Determine the [x, y] coordinate at the center of the cell enclosing the given text.  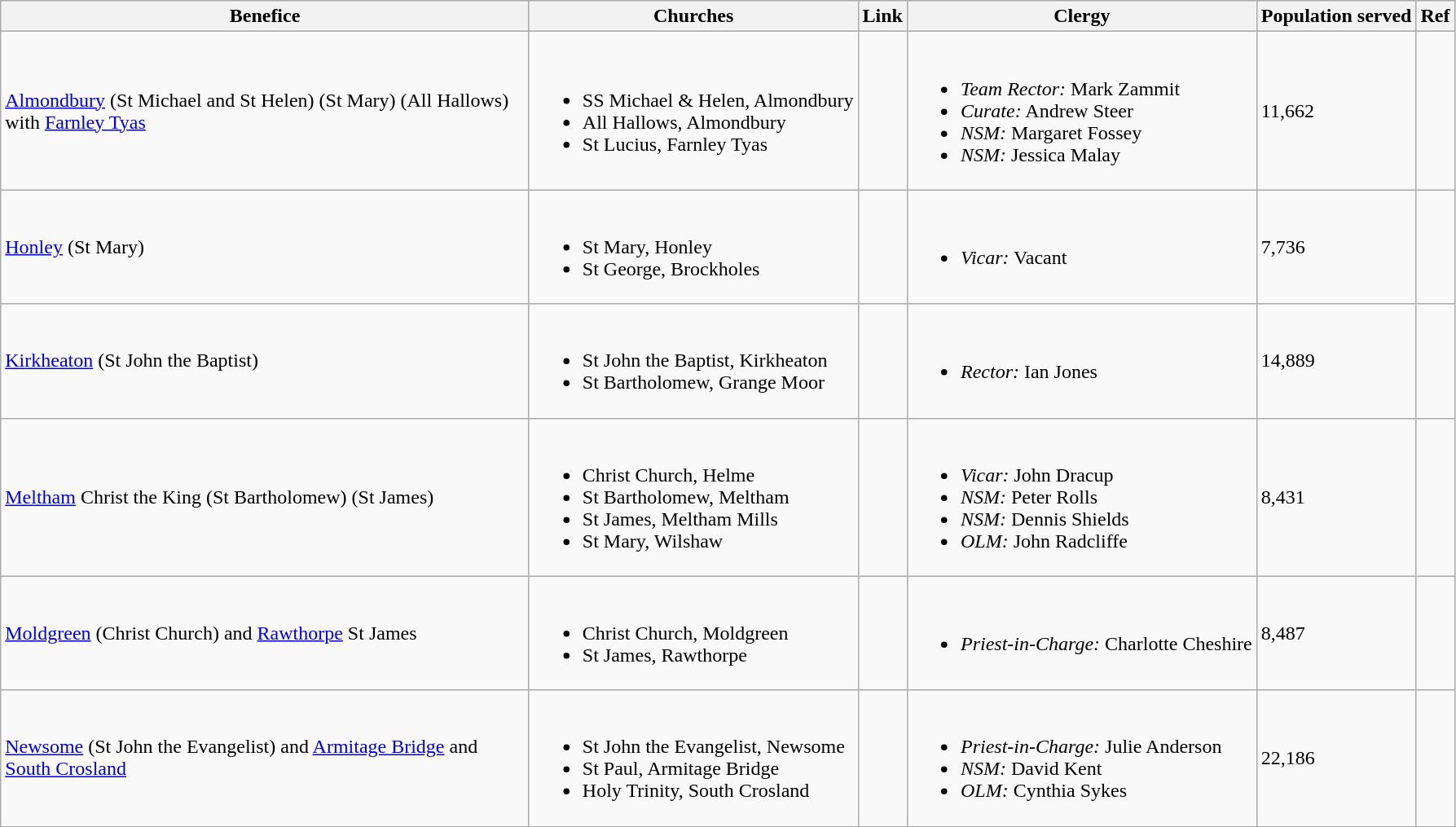
7,736 [1336, 247]
Priest-in-Charge: Charlotte Cheshire [1082, 633]
Honley (St Mary) [266, 247]
Christ Church, HelmeSt Bartholomew, MelthamSt James, Meltham MillsSt Mary, Wilshaw [693, 497]
11,662 [1336, 111]
Meltham Christ the King (St Bartholomew) (St James) [266, 497]
Moldgreen (Christ Church) and Rawthorpe St James [266, 633]
St John the Evangelist, NewsomeSt Paul, Armitage BridgeHoly Trinity, South Crosland [693, 758]
Newsome (St John the Evangelist) and Armitage Bridge and South Crosland [266, 758]
14,889 [1336, 361]
Kirkheaton (St John the Baptist) [266, 361]
Almondbury (St Michael and St Helen) (St Mary) (All Hallows) with Farnley Tyas [266, 111]
Churches [693, 16]
Link [882, 16]
SS Michael & Helen, AlmondburyAll Hallows, AlmondburySt Lucius, Farnley Tyas [693, 111]
8,431 [1336, 497]
Team Rector: Mark ZammitCurate: Andrew SteerNSM: Margaret FosseyNSM: Jessica Malay [1082, 111]
Christ Church, MoldgreenSt James, Rawthorpe [693, 633]
Vicar: John DracupNSM: Peter RollsNSM: Dennis ShieldsOLM: John Radcliffe [1082, 497]
Ref [1436, 16]
Clergy [1082, 16]
Population served [1336, 16]
Priest-in-Charge: Julie AndersonNSM: David KentOLM: Cynthia Sykes [1082, 758]
Vicar: Vacant [1082, 247]
St Mary, HonleySt George, Brockholes [693, 247]
22,186 [1336, 758]
Benefice [266, 16]
8,487 [1336, 633]
St John the Baptist, KirkheatonSt Bartholomew, Grange Moor [693, 361]
Rector: Ian Jones [1082, 361]
